Return [X, Y] of the center of cell containing provided text 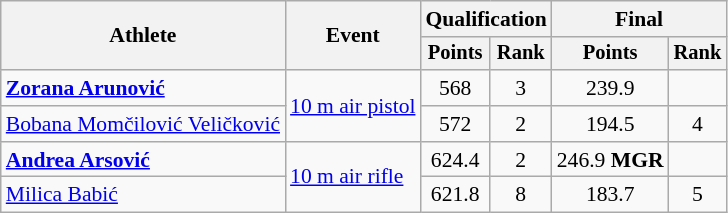
Milica Babić [143, 195]
572 [454, 124]
3 [521, 88]
239.9 [610, 88]
183.7 [610, 195]
Final [639, 19]
621.8 [454, 195]
8 [521, 195]
10 m air rifle [352, 178]
624.4 [454, 160]
5 [698, 195]
Andrea Arsović [143, 160]
4 [698, 124]
194.5 [610, 124]
568 [454, 88]
Qualification [486, 19]
Zorana Arunović [143, 88]
Athlete [143, 36]
246.9 MGR [610, 160]
Bobana Momčilović Veličković [143, 124]
Event [352, 36]
10 m air pistol [352, 106]
